Determine the (x, y) coordinate at the center of the cell enclosing the given text.  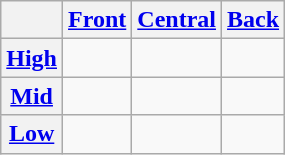
Back (254, 20)
Central (177, 20)
Mid (32, 96)
Front (98, 20)
Low (32, 134)
High (32, 58)
